For the text-containing cell, return its midpoint in (X, Y) coordinate format. 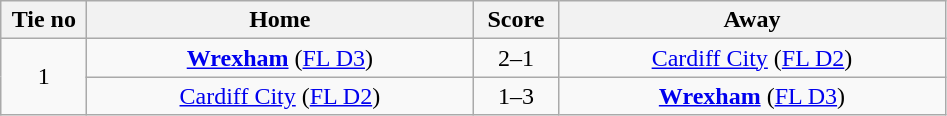
2–1 (516, 58)
Home (280, 20)
Away (752, 20)
Score (516, 20)
1 (44, 77)
Tie no (44, 20)
1–3 (516, 96)
